Identify which cell holds the provided text, then report its [x, y] central coordinate. 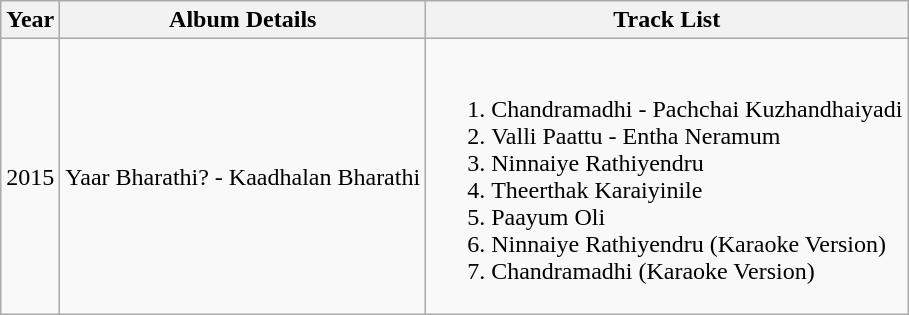
Year [30, 20]
2015 [30, 176]
Yaar Bharathi? - Kaadhalan Bharathi [243, 176]
Album Details [243, 20]
Track List [667, 20]
